Capture the cell that displays the provided text and extract its [X, Y] central coordinate. 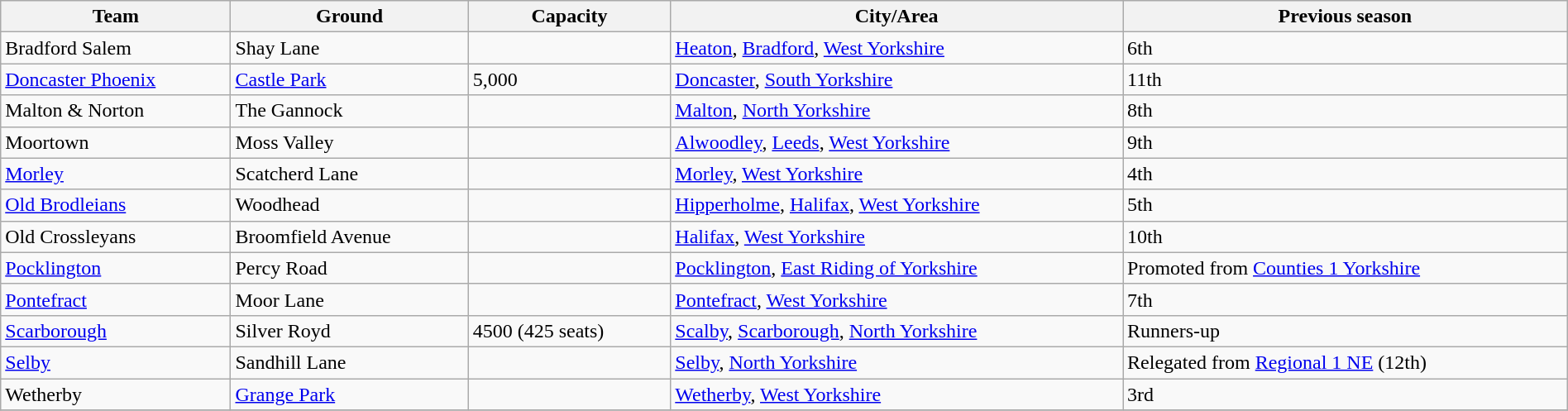
Sandhill Lane [349, 362]
Hipperholme, Halifax, West Yorkshire [896, 205]
The Gannock [349, 111]
3rd [1346, 394]
Old Brodleians [116, 205]
Broomfield Avenue [349, 237]
Scalby, Scarborough, North Yorkshire [896, 331]
Selby, North Yorkshire [896, 362]
Previous season [1346, 17]
Scatcherd Lane [349, 174]
Scarborough [116, 331]
Promoted from Counties 1 Yorkshire [1346, 268]
Malton, North Yorkshire [896, 111]
Pocklington, East Riding of Yorkshire [896, 268]
Wetherby, West Yorkshire [896, 394]
Grange Park [349, 394]
Ground [349, 17]
7th [1346, 299]
Team [116, 17]
Relegated from Regional 1 NE (12th) [1346, 362]
Morley [116, 174]
Moss Valley [349, 142]
Malton & Norton [116, 111]
Doncaster, South Yorkshire [896, 79]
4th [1346, 174]
Runners-up [1346, 331]
6th [1346, 48]
9th [1346, 142]
Moor Lane [349, 299]
Wetherby [116, 394]
Moortown [116, 142]
4500 (425 seats) [569, 331]
Old Crossleyans [116, 237]
11th [1346, 79]
Alwoodley, Leeds, West Yorkshire [896, 142]
Doncaster Phoenix [116, 79]
Halifax, West Yorkshire [896, 237]
Pocklington [116, 268]
Capacity [569, 17]
Silver Royd [349, 331]
Morley, West Yorkshire [896, 174]
Heaton, Bradford, West Yorkshire [896, 48]
City/Area [896, 17]
Pontefract [116, 299]
Bradford Salem [116, 48]
10th [1346, 237]
Woodhead [349, 205]
5th [1346, 205]
Selby [116, 362]
8th [1346, 111]
5,000 [569, 79]
Pontefract, West Yorkshire [896, 299]
Castle Park [349, 79]
Percy Road [349, 268]
Shay Lane [349, 48]
